Capture the cell that displays the provided text and extract its (x, y) central coordinate. 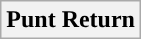
Punt Return (71, 20)
